Output the (x, y) coordinate of the center of the cell containing the given text.  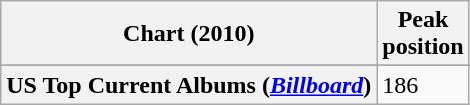
Peakposition (423, 34)
US Top Current Albums (Billboard) (189, 85)
Chart (2010) (189, 34)
186 (423, 85)
